Scan for the cell matching the given text and deliver its (X, Y) coordinate at center. 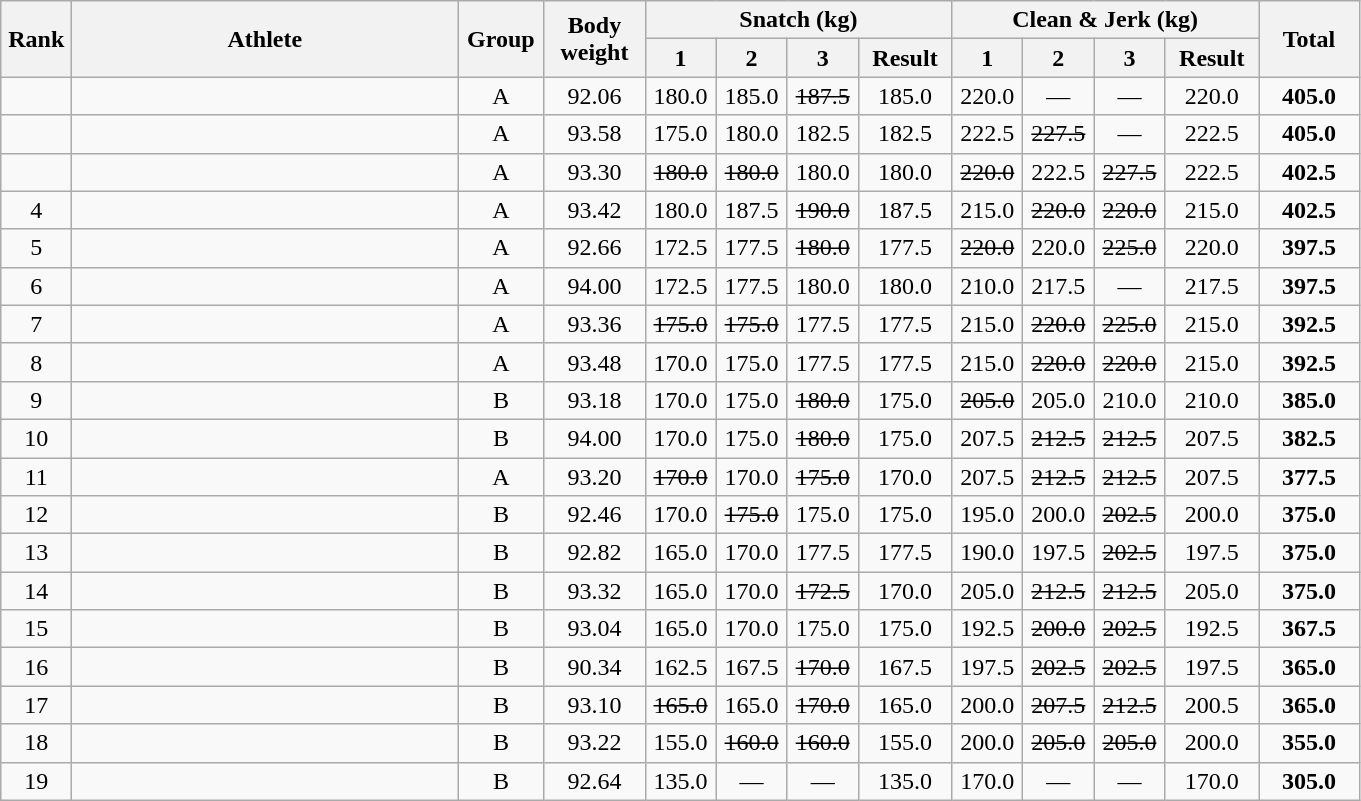
93.22 (594, 743)
367.5 (1308, 629)
92.06 (594, 96)
305.0 (1308, 781)
Snatch (kg) (798, 20)
Athlete (265, 39)
93.58 (594, 134)
5 (36, 248)
19 (36, 781)
385.0 (1308, 400)
18 (36, 743)
13 (36, 553)
93.32 (594, 591)
11 (36, 477)
377.5 (1308, 477)
90.34 (594, 667)
93.10 (594, 705)
162.5 (680, 667)
8 (36, 362)
93.42 (594, 210)
Rank (36, 39)
355.0 (1308, 743)
16 (36, 667)
Clean & Jerk (kg) (1106, 20)
93.48 (594, 362)
382.5 (1308, 438)
195.0 (988, 515)
9 (36, 400)
92.82 (594, 553)
92.46 (594, 515)
92.66 (594, 248)
14 (36, 591)
92.64 (594, 781)
Body weight (594, 39)
200.5 (1212, 705)
93.18 (594, 400)
15 (36, 629)
Group (501, 39)
12 (36, 515)
93.20 (594, 477)
93.36 (594, 324)
6 (36, 286)
Total (1308, 39)
93.30 (594, 172)
4 (36, 210)
17 (36, 705)
10 (36, 438)
7 (36, 324)
93.04 (594, 629)
